Output the [X, Y] coordinate of the center of the cell containing the given text.  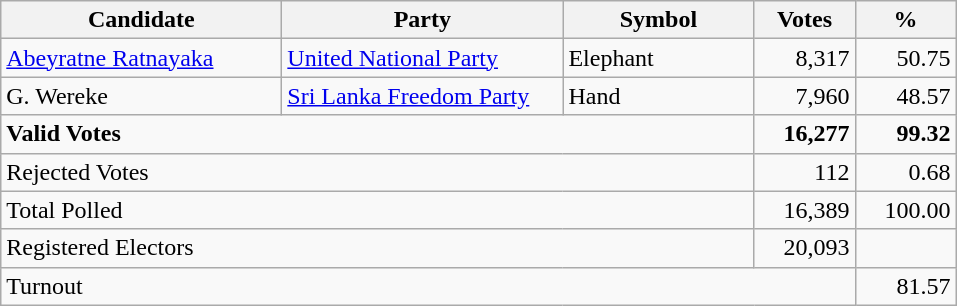
Elephant [658, 58]
50.75 [906, 58]
7,960 [804, 96]
Votes [804, 20]
112 [804, 172]
United National Party [422, 58]
Total Polled [378, 210]
% [906, 20]
Candidate [142, 20]
0.68 [906, 172]
16,277 [804, 134]
81.57 [906, 286]
Hand [658, 96]
Turnout [428, 286]
Registered Electors [378, 248]
Valid Votes [378, 134]
Symbol [658, 20]
20,093 [804, 248]
99.32 [906, 134]
16,389 [804, 210]
Party [422, 20]
G. Wereke [142, 96]
8,317 [804, 58]
Rejected Votes [378, 172]
Sri Lanka Freedom Party [422, 96]
48.57 [906, 96]
Abeyratne Ratnayaka [142, 58]
100.00 [906, 210]
